Determine the [X, Y] coordinate at the center of the cell enclosing the given text.  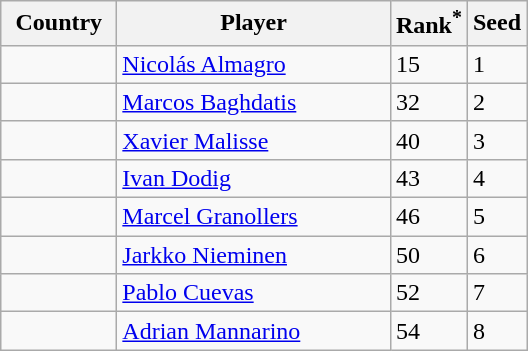
Ivan Dodig [254, 178]
Player [254, 24]
50 [428, 255]
54 [428, 331]
Jarkko Nieminen [254, 255]
43 [428, 178]
6 [496, 255]
8 [496, 331]
Adrian Mannarino [254, 331]
Seed [496, 24]
52 [428, 293]
Marcos Baghdatis [254, 102]
3 [496, 140]
Pablo Cuevas [254, 293]
2 [496, 102]
32 [428, 102]
5 [496, 217]
4 [496, 178]
46 [428, 217]
40 [428, 140]
Rank* [428, 24]
Xavier Malisse [254, 140]
7 [496, 293]
Country [59, 24]
Marcel Granollers [254, 217]
15 [428, 64]
1 [496, 64]
Nicolás Almagro [254, 64]
